Detect which cell encompasses the target text, then output its (x, y) center coordinate. 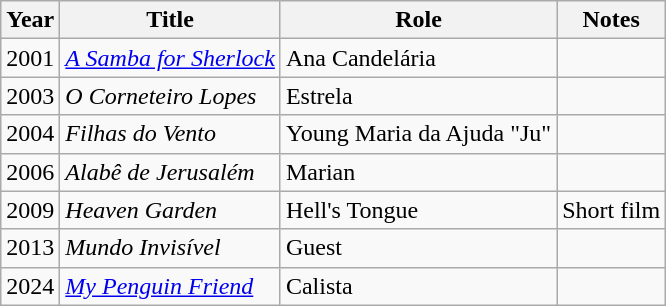
2006 (30, 172)
O Corneteiro Lopes (170, 96)
Mundo Invisível (170, 248)
Young Maria da Ajuda "Ju" (418, 134)
Heaven Garden (170, 210)
A Samba for Sherlock (170, 58)
Hell's Tongue (418, 210)
Short film (612, 210)
2003 (30, 96)
Notes (612, 20)
Estrela (418, 96)
Ana Candelária (418, 58)
My Penguin Friend (170, 286)
2009 (30, 210)
Year (30, 20)
Title (170, 20)
2013 (30, 248)
2024 (30, 286)
Guest (418, 248)
Marian (418, 172)
Alabê de Jerusalém (170, 172)
Role (418, 20)
2004 (30, 134)
Calista (418, 286)
Filhas do Vento (170, 134)
2001 (30, 58)
